Determine the [x, y] coordinate at the center of the cell enclosing the given text.  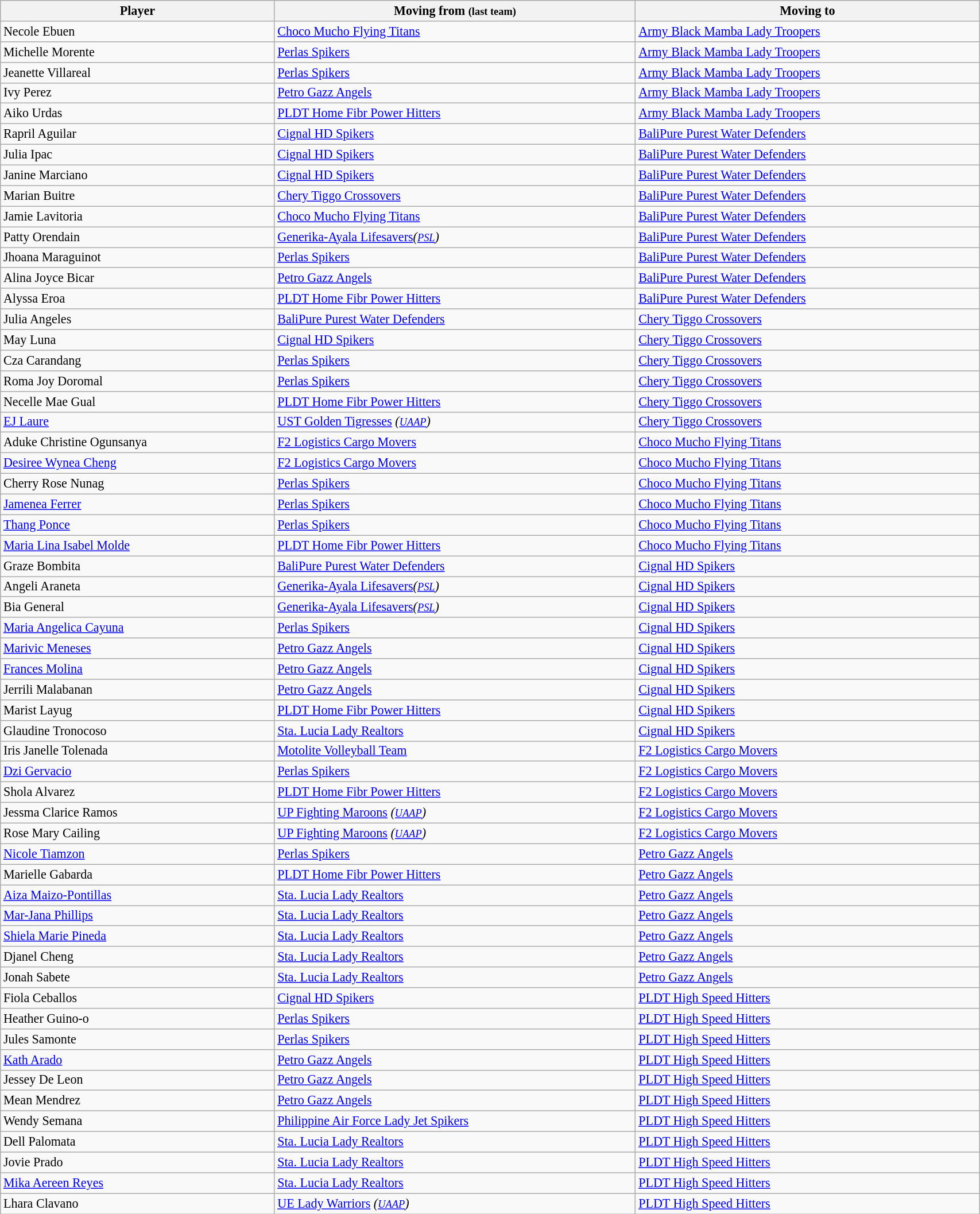
Dell Palomata [138, 1142]
Shola Alvarez [138, 792]
Alina Joyce Bicar [138, 278]
Mean Mendrez [138, 1101]
Rose Mary Cailing [138, 833]
Angeli Araneta [138, 586]
EJ Laure [138, 422]
Ivy Perez [138, 93]
Lhara Clavano [138, 1204]
Dzi Gervacio [138, 772]
Cza Carandang [138, 360]
Julia Ipac [138, 154]
Maria Angelica Cayuna [138, 628]
Marian Buitre [138, 196]
Jessey De Leon [138, 1080]
Marist Layug [138, 710]
Michelle Morente [138, 52]
Marivic Meneses [138, 648]
Patty Orendain [138, 237]
Shiela Marie Pineda [138, 936]
Julia Angeles [138, 319]
May Luna [138, 339]
Kath Arado [138, 1060]
Fiola Ceballos [138, 998]
Mika Aereen Reyes [138, 1183]
Jules Samonte [138, 1039]
Aiko Urdas [138, 114]
Necole Ebuen [138, 31]
Aduke Christine Ogunsanya [138, 443]
Player [138, 10]
Thang Ponce [138, 525]
Jeanette Villareal [138, 72]
Moving to [807, 10]
Alyssa Eroa [138, 299]
Desiree Wynea Cheng [138, 463]
Iris Janelle Tolenada [138, 751]
Jamenea Ferrer [138, 504]
Jerrili Malabanan [138, 689]
Jamie Lavitoria [138, 216]
Frances Molina [138, 668]
Marielle Gabarda [138, 875]
UE Lady Warriors (UAAP) [455, 1204]
Jovie Prado [138, 1162]
Maria Lina Isabel Molde [138, 546]
Cherry Rose Nunag [138, 484]
Glaudine Tronocoso [138, 730]
Rapril Aguilar [138, 134]
Aiza Maizo-Pontillas [138, 895]
Jessma Clarice Ramos [138, 813]
Heather Guino-o [138, 1018]
Bia General [138, 607]
Janine Marciano [138, 175]
Wendy Semana [138, 1121]
Moving from (last team) [455, 10]
Jhoana Maraguinot [138, 257]
Philippine Air Force Lady Jet Spikers [455, 1121]
Jonah Sabete [138, 977]
Nicole Tiamzon [138, 854]
Graze Bombita [138, 566]
Djanel Cheng [138, 957]
Motolite Volleyball Team [455, 751]
UST Golden Tigresses (UAAP) [455, 422]
Necelle Mae Gual [138, 401]
Mar-Jana Phillips [138, 915]
Roma Joy Doromal [138, 381]
